Capture the cell that displays the provided text and extract its (X, Y) central coordinate. 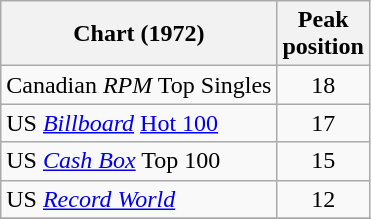
Canadian RPM Top Singles (139, 85)
US Record World (139, 199)
US Billboard Hot 100 (139, 123)
Chart (1972) (139, 34)
US Cash Box Top 100 (139, 161)
12 (323, 199)
Peakposition (323, 34)
18 (323, 85)
15 (323, 161)
17 (323, 123)
